Find where the given text appears and provide that cell's center as (x, y) coordinate. 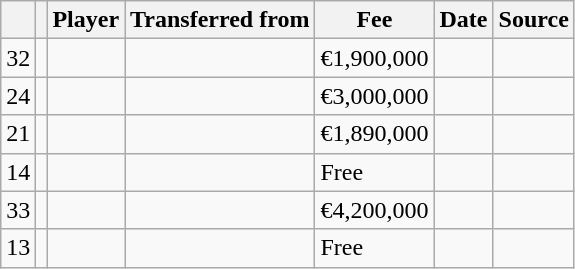
14 (18, 172)
Fee (374, 20)
32 (18, 58)
33 (18, 210)
21 (18, 134)
24 (18, 96)
€1,890,000 (374, 134)
€4,200,000 (374, 210)
Player (86, 20)
Source (534, 20)
13 (18, 248)
Transferred from (220, 20)
Date (464, 20)
€1,900,000 (374, 58)
€3,000,000 (374, 96)
